Search for the cell housing the specified text and yield its [X, Y] center coordinate. 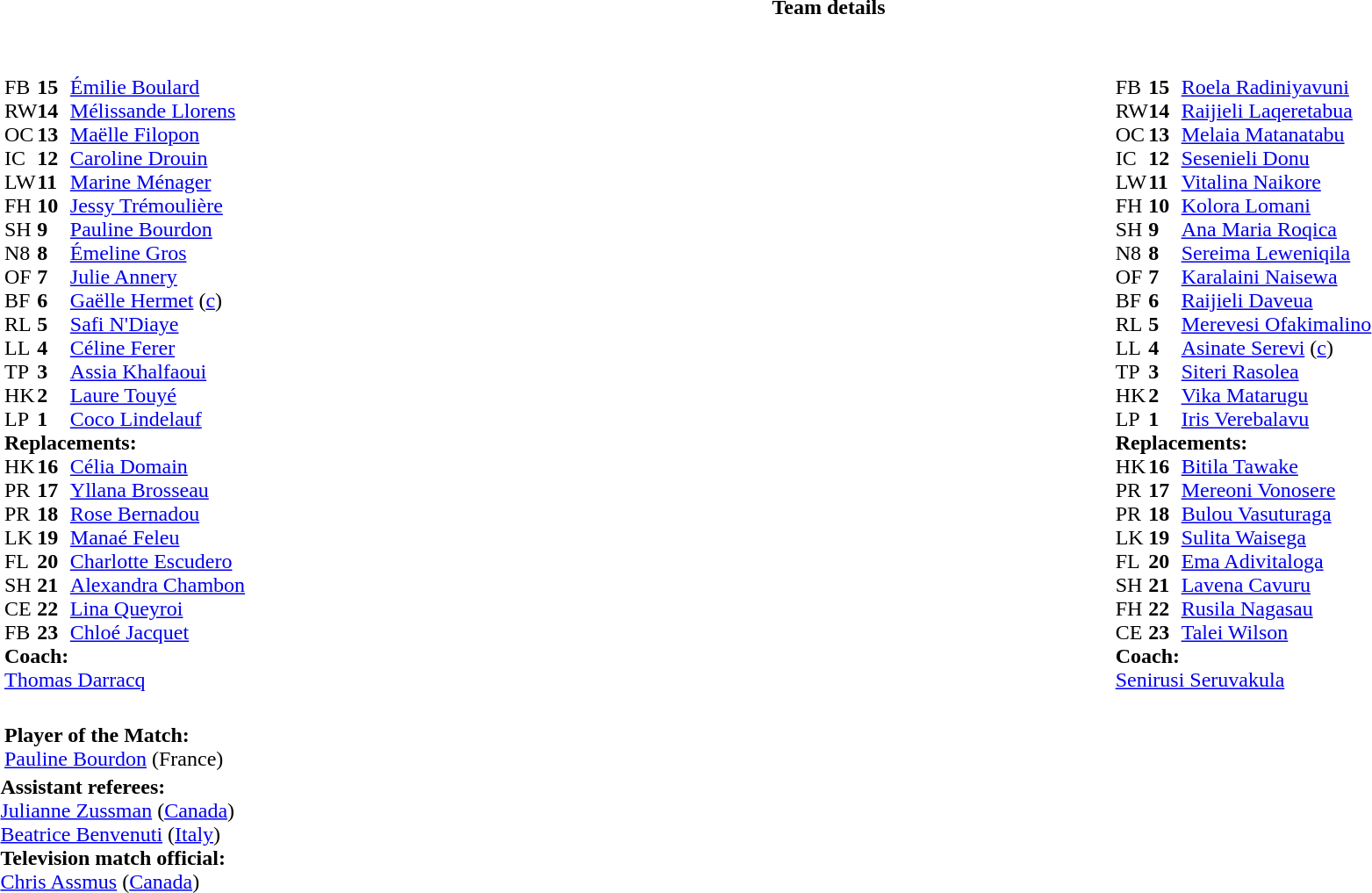
Ema Adivitaloga [1276, 562]
Bulou Vasuturaga [1276, 515]
Gaëlle Hermet (c) [158, 300]
Melaia Matanatabu [1276, 135]
Alexandra Chambon [158, 585]
Lavena Cavuru [1276, 585]
Maëlle Filopon [158, 135]
Émeline Gros [158, 253]
Caroline Drouin [158, 158]
Célia Domain [158, 467]
Raijieli Daveua [1276, 300]
Charlotte Escudero [158, 562]
Lina Queyroi [158, 609]
Thomas Darracq [125, 680]
Bitila Tawake [1276, 467]
Siteri Rasolea [1276, 372]
Émilie Boulard [158, 88]
Iris Verebalavu [1276, 420]
Manaé Feleu [158, 537]
Senirusi Seruvakula [1244, 680]
Sesenieli Donu [1276, 158]
Céline Ferer [158, 348]
Coco Lindelauf [158, 420]
Kolora Lomani [1276, 205]
Marine Ménager [158, 183]
Safi N'Diaye [158, 325]
Vika Matarugu [1276, 395]
Chloé Jacquet [158, 632]
Assia Khalfaoui [158, 372]
Jessy Trémoulière [158, 205]
Mélissande Llorens [158, 111]
Ana Maria Roqica [1276, 230]
Talei Wilson [1276, 632]
Pauline Bourdon [158, 230]
Yllana Brosseau [158, 490]
Rose Bernadou [158, 515]
Laure Touyé [158, 395]
Sereima Leweniqila [1276, 253]
Sulita Waisega [1276, 537]
Asinate Serevi (c) [1276, 348]
Mereoni Vonosere [1276, 490]
Merevesi Ofakimalino [1276, 325]
Raijieli Laqeretabua [1276, 111]
Roela Radiniyavuni [1276, 88]
Rusila Nagasau [1276, 609]
Vitalina Naikore [1276, 183]
Julie Annery [158, 277]
Karalaini Naisewa [1276, 277]
